Locate the cell with the specified text and output its [x, y] center coordinate. 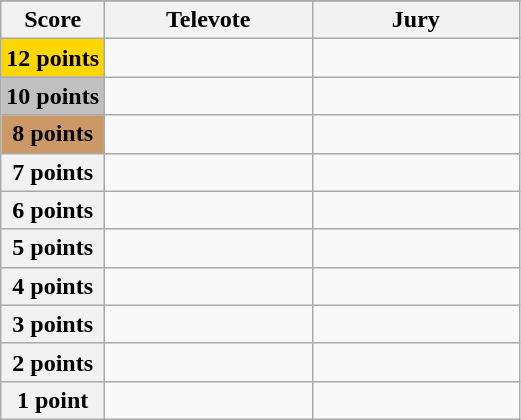
8 points [53, 134]
Score [53, 20]
Televote [209, 20]
12 points [53, 58]
Jury [416, 20]
4 points [53, 286]
6 points [53, 210]
2 points [53, 362]
7 points [53, 172]
5 points [53, 248]
1 point [53, 400]
10 points [53, 96]
3 points [53, 324]
